Scan for the cell matching the given text and deliver its (x, y) coordinate at center. 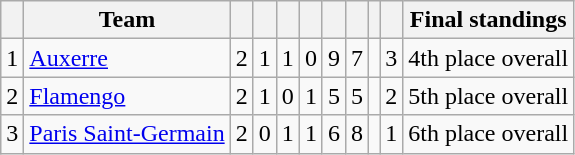
8 (356, 134)
7 (356, 58)
5th place overall (488, 96)
4th place overall (488, 58)
Final standings (488, 20)
Paris Saint-Germain (127, 134)
6 (334, 134)
6th place overall (488, 134)
Auxerre (127, 58)
9 (334, 58)
Team (127, 20)
Flamengo (127, 96)
